Locate the cell with the specified text and output its [x, y] center coordinate. 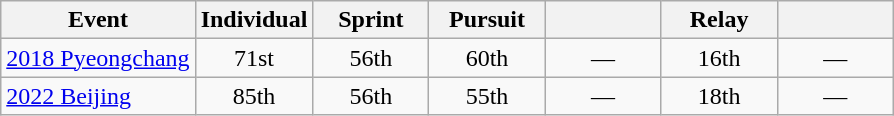
Pursuit [487, 20]
Event [98, 20]
55th [487, 96]
2022 Beijing [98, 96]
Sprint [371, 20]
Relay [719, 20]
71st [254, 58]
2018 Pyeongchang [98, 58]
18th [719, 96]
60th [487, 58]
Individual [254, 20]
85th [254, 96]
16th [719, 58]
